Return the [X, Y] coordinate for the center point of the cell that contains the specified text.  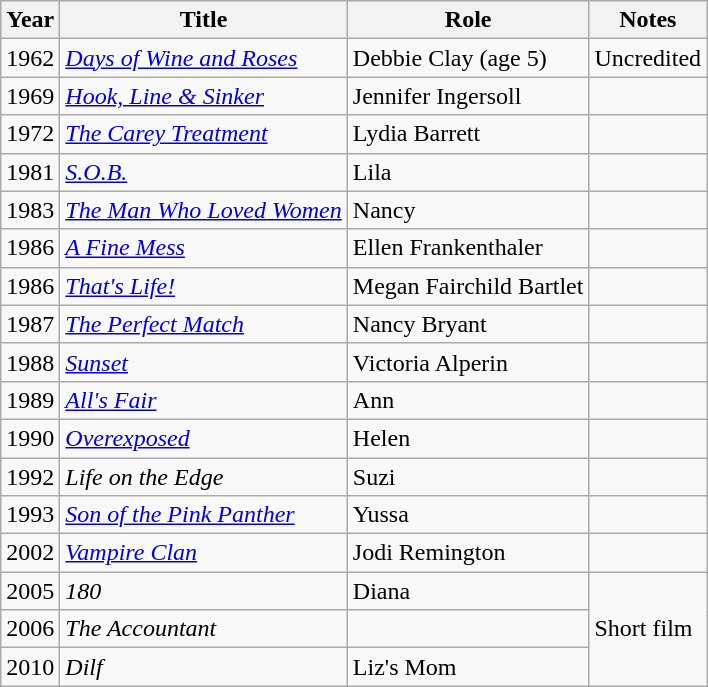
Jennifer Ingersoll [468, 96]
Lydia Barrett [468, 134]
Yussa [468, 515]
Lila [468, 172]
The Accountant [204, 629]
A Fine Mess [204, 248]
Diana [468, 591]
Short film [648, 629]
Nancy Bryant [468, 324]
Life on the Edge [204, 477]
1993 [30, 515]
1969 [30, 96]
Victoria Alperin [468, 362]
The Carey Treatment [204, 134]
1987 [30, 324]
Suzi [468, 477]
1983 [30, 210]
2002 [30, 553]
Sunset [204, 362]
1972 [30, 134]
1981 [30, 172]
Year [30, 20]
Son of the Pink Panther [204, 515]
Hook, Line & Sinker [204, 96]
Uncredited [648, 58]
Title [204, 20]
1989 [30, 400]
Megan Fairchild Bartlet [468, 286]
Vampire Clan [204, 553]
Ann [468, 400]
Helen [468, 438]
1962 [30, 58]
Role [468, 20]
1990 [30, 438]
Overexposed [204, 438]
All's Fair [204, 400]
Dilf [204, 667]
The Man Who Loved Women [204, 210]
Liz's Mom [468, 667]
2006 [30, 629]
2010 [30, 667]
Notes [648, 20]
The Perfect Match [204, 324]
S.O.B. [204, 172]
1988 [30, 362]
Jodi Remington [468, 553]
Nancy [468, 210]
Days of Wine and Roses [204, 58]
2005 [30, 591]
Ellen Frankenthaler [468, 248]
Debbie Clay (age 5) [468, 58]
That's Life! [204, 286]
1992 [30, 477]
180 [204, 591]
